Return [x, y] of the center of cell containing provided text 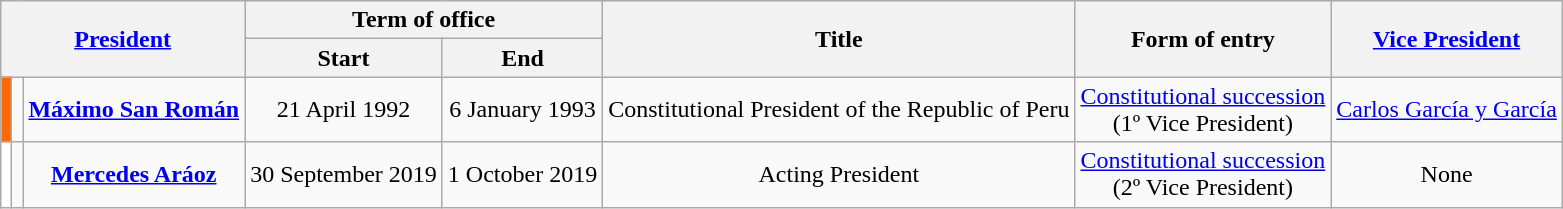
Carlos García y García [1447, 110]
Form of entry [1203, 39]
1 October 2019 [522, 174]
Constitutional succession(2º Vice President) [1203, 174]
None [1447, 174]
Start [344, 58]
Vice President [1447, 39]
6 January 1993 [522, 110]
Constitutional President of the Republic of Peru [839, 110]
30 September 2019 [344, 174]
Constitutional succession(1º Vice President) [1203, 110]
Máximo San Román [134, 110]
21 April 1992 [344, 110]
Title [839, 39]
Mercedes Aráoz [134, 174]
Acting President [839, 174]
End [522, 58]
Term of office [424, 20]
President [123, 39]
